Return the (x, y) coordinate for the center point of the cell that contains the specified text.  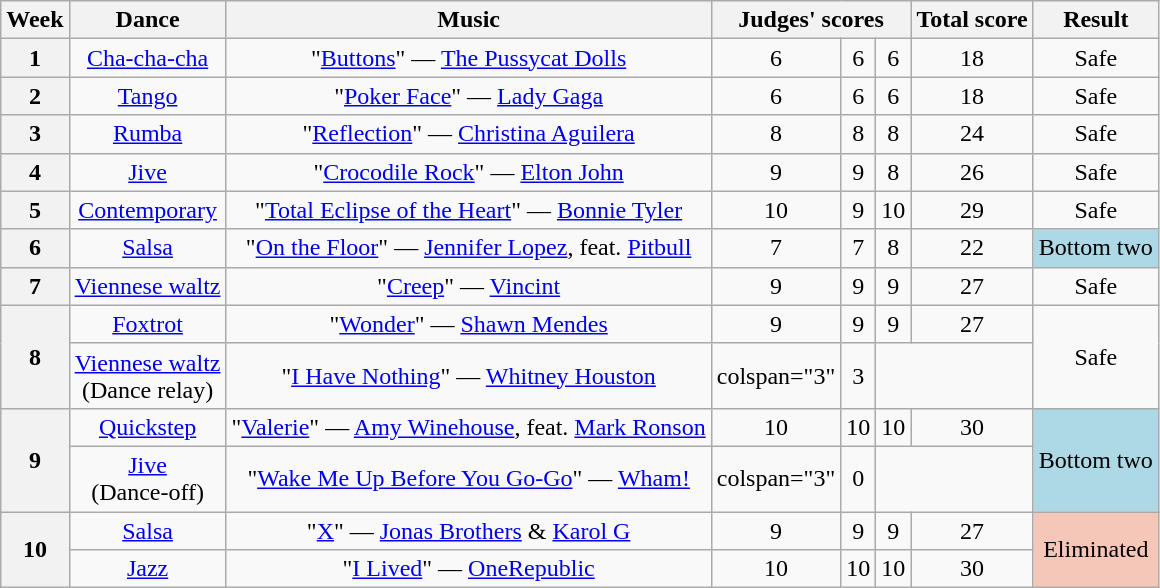
"X" — Jonas Brothers & Karol G (468, 531)
Viennese waltz (148, 286)
2 (35, 96)
"On the Floor" — Jennifer Lopez, feat. Pitbull (468, 248)
"Valerie" — Amy Winehouse, feat. Mark Ronson (468, 427)
Total score (972, 20)
Cha-cha-cha (148, 58)
"I Lived" — OneRepublic (468, 569)
Rumba (148, 134)
0 (858, 478)
Foxtrot (148, 324)
Jazz (148, 569)
Tango (148, 96)
"Poker Face" — Lady Gaga (468, 96)
22 (972, 248)
Judges' scores (811, 20)
Jive (148, 172)
1 (35, 58)
Contemporary (148, 210)
Week (35, 20)
26 (972, 172)
"Creep" — Vincint (468, 286)
Result (1096, 20)
Eliminated (1096, 550)
"Reflection" — Christina Aguilera (468, 134)
Jive(Dance-off) (148, 478)
5 (35, 210)
"Crocodile Rock" — Elton John (468, 172)
"Wake Me Up Before You Go-Go" — Wham! (468, 478)
"Wonder" — Shawn Mendes (468, 324)
29 (972, 210)
Quickstep (148, 427)
4 (35, 172)
Dance (148, 20)
24 (972, 134)
"Total Eclipse of the Heart" — Bonnie Tyler (468, 210)
"I Have Nothing" — Whitney Houston (468, 376)
"Buttons" — The Pussycat Dolls (468, 58)
Viennese waltz(Dance relay) (148, 376)
Music (468, 20)
